Search for the cell housing the specified text and yield its [X, Y] center coordinate. 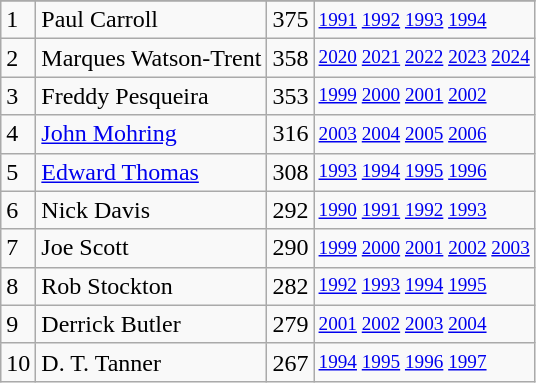
2 [18, 58]
1994 1995 1996 1997 [424, 362]
6 [18, 210]
358 [290, 58]
292 [290, 210]
1991 1992 1993 1994 [424, 20]
1990 1991 1992 1993 [424, 210]
9 [18, 324]
2003 2004 2005 2006 [424, 134]
Paul Carroll [152, 20]
Derrick Butler [152, 324]
353 [290, 96]
Nick Davis [152, 210]
308 [290, 172]
7 [18, 248]
3 [18, 96]
D. T. Tanner [152, 362]
Freddy Pesqueira [152, 96]
8 [18, 286]
1992 1993 1994 1995 [424, 286]
2001 2002 2003 2004 [424, 324]
290 [290, 248]
2020 2021 2022 2023 2024 [424, 58]
267 [290, 362]
1999 2000 2001 2002 [424, 96]
Joe Scott [152, 248]
1999 2000 2001 2002 2003 [424, 248]
Marques Watson-Trent [152, 58]
316 [290, 134]
4 [18, 134]
279 [290, 324]
Rob Stockton [152, 286]
5 [18, 172]
375 [290, 20]
10 [18, 362]
282 [290, 286]
1993 1994 1995 1996 [424, 172]
1 [18, 20]
Edward Thomas [152, 172]
John Mohring [152, 134]
